Detect which cell encompasses the target text, then output its [X, Y] center coordinate. 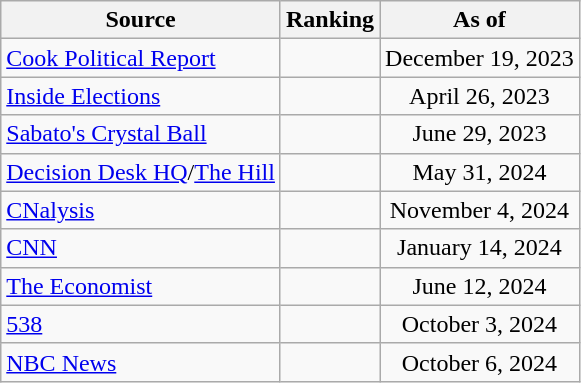
538 [141, 324]
The Economist [141, 286]
Source [141, 20]
CNN [141, 248]
November 4, 2024 [480, 210]
December 19, 2023 [480, 58]
CNalysis [141, 210]
October 3, 2024 [480, 324]
Cook Political Report [141, 58]
June 12, 2024 [480, 286]
January 14, 2024 [480, 248]
NBC News [141, 362]
Sabato's Crystal Ball [141, 134]
Ranking [330, 20]
May 31, 2024 [480, 172]
June 29, 2023 [480, 134]
April 26, 2023 [480, 96]
As of [480, 20]
October 6, 2024 [480, 362]
Decision Desk HQ/The Hill [141, 172]
Inside Elections [141, 96]
